Detect which cell encompasses the target text, then output its [X, Y] center coordinate. 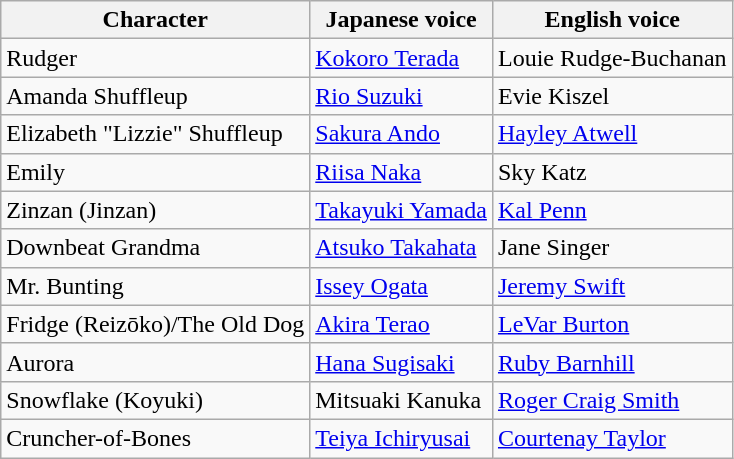
Elizabeth "Lizzie" Shuffleup [156, 134]
English voice [612, 20]
Teiya Ichiryusai [402, 438]
Akira Terao [402, 324]
Rudger [156, 58]
Mr. Bunting [156, 286]
Atsuko Takahata [402, 248]
Snowflake (Koyuki) [156, 400]
Zinzan (Jinzan) [156, 210]
Fridge (Reizōko)/The Old Dog [156, 324]
Japanese voice [402, 20]
Issey Ogata [402, 286]
Ruby Barnhill [612, 362]
Cruncher-of-Bones [156, 438]
Louie Rudge-Buchanan [612, 58]
Courtenay Taylor [612, 438]
Character [156, 20]
Mitsuaki Kanuka [402, 400]
Roger Craig Smith [612, 400]
Amanda Shuffleup [156, 96]
Jeremy Swift [612, 286]
Aurora [156, 362]
Emily [156, 172]
Hana Sugisaki [402, 362]
Riisa Naka [402, 172]
Rio Suzuki [402, 96]
Kokoro Terada [402, 58]
Kal Penn [612, 210]
LeVar Burton [612, 324]
Evie Kiszel [612, 96]
Jane Singer [612, 248]
Hayley Atwell [612, 134]
Sky Katz [612, 172]
Sakura Ando [402, 134]
Downbeat Grandma [156, 248]
Takayuki Yamada [402, 210]
